Scan for the cell matching the given text and deliver its [x, y] coordinate at center. 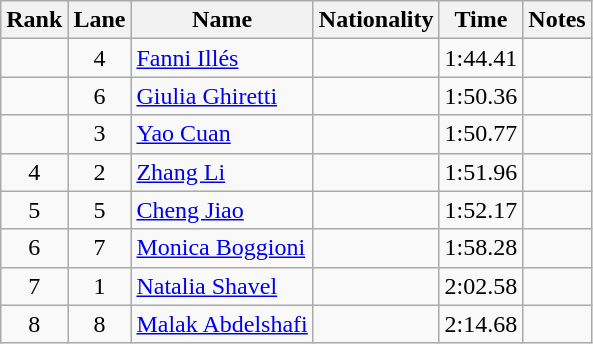
Name [222, 20]
1:51.96 [481, 172]
1 [100, 286]
Rank [34, 20]
1:58.28 [481, 248]
2:02.58 [481, 286]
3 [100, 134]
Giulia Ghiretti [222, 96]
2:14.68 [481, 324]
Notes [557, 20]
Time [481, 20]
1:50.36 [481, 96]
2 [100, 172]
1:44.41 [481, 58]
Zhang Li [222, 172]
Lane [100, 20]
Yao Cuan [222, 134]
1:50.77 [481, 134]
Fanni Illés [222, 58]
Natalia Shavel [222, 286]
Cheng Jiao [222, 210]
Monica Boggioni [222, 248]
Nationality [376, 20]
1:52.17 [481, 210]
Malak Abdelshafi [222, 324]
